Output the (x, y) coordinate of the center of the cell containing the given text.  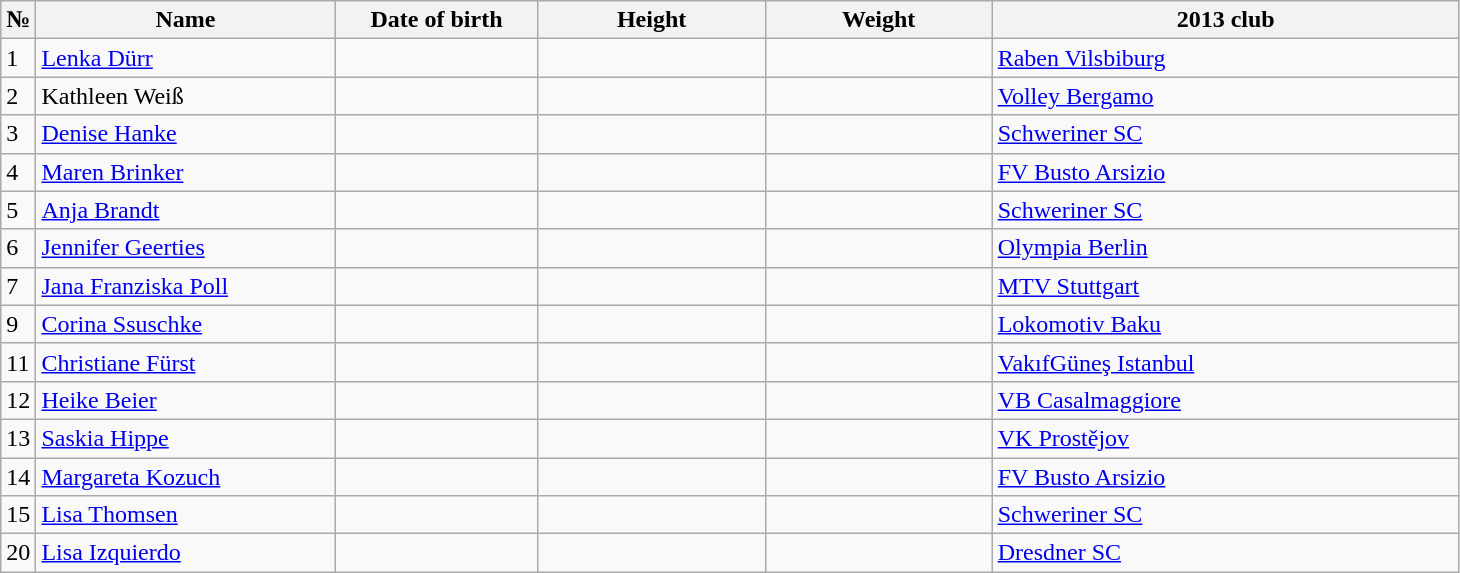
Dresdner SC (1226, 553)
6 (18, 248)
Olympia Berlin (1226, 248)
Lenka Dürr (186, 58)
2013 club (1226, 20)
5 (18, 210)
Saskia Hippe (186, 438)
Denise Hanke (186, 134)
Lisa Thomsen (186, 515)
Lokomotiv Baku (1226, 324)
7 (18, 286)
1 (18, 58)
Volley Bergamo (1226, 96)
Anja Brandt (186, 210)
3 (18, 134)
№ (18, 20)
9 (18, 324)
Height (652, 20)
Kathleen Weiß (186, 96)
VK Prostějov (1226, 438)
Heike Beier (186, 400)
Maren Brinker (186, 172)
Date of birth (436, 20)
VB Casalmaggiore (1226, 400)
20 (18, 553)
2 (18, 96)
Christiane Fürst (186, 362)
Raben Vilsbiburg (1226, 58)
Corina Ssuschke (186, 324)
Margareta Kozuch (186, 477)
Lisa Izquierdo (186, 553)
14 (18, 477)
11 (18, 362)
Name (186, 20)
Jana Franziska Poll (186, 286)
MTV Stuttgart (1226, 286)
15 (18, 515)
Jennifer Geerties (186, 248)
4 (18, 172)
13 (18, 438)
VakıfGüneş Istanbul (1226, 362)
12 (18, 400)
Weight (878, 20)
